Detect which cell encompasses the target text, then output its (X, Y) center coordinate. 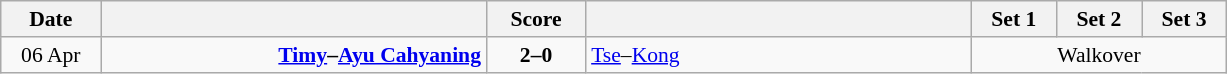
Set 2 (1098, 19)
Date (51, 19)
Tse–Kong (778, 55)
Timy–Ayu Cahyaning (294, 55)
Walkover (1098, 55)
Set 1 (1014, 19)
2–0 (536, 55)
Set 3 (1184, 19)
Score (536, 19)
06 Apr (51, 55)
